Provide the [X, Y] coordinate of the cell's center where the given text is located.  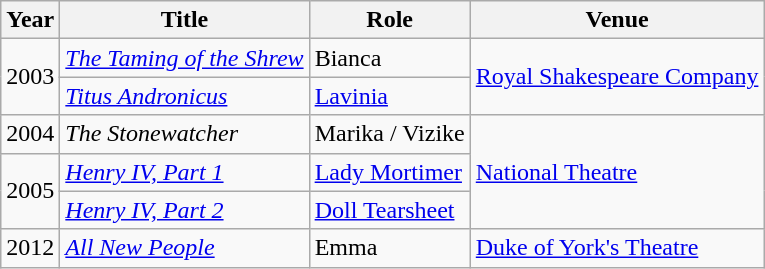
The Stonewatcher [184, 134]
National Theatre [617, 172]
2005 [30, 191]
Royal Shakespeare Company [617, 77]
2004 [30, 134]
Henry IV, Part 2 [184, 210]
Year [30, 20]
All New People [184, 248]
Role [390, 20]
Lady Mortimer [390, 172]
Title [184, 20]
Titus Andronicus [184, 96]
Venue [617, 20]
Doll Tearsheet [390, 210]
2012 [30, 248]
Lavinia [390, 96]
The Taming of the Shrew [184, 58]
Henry IV, Part 1 [184, 172]
2003 [30, 77]
Bianca [390, 58]
Duke of York's Theatre [617, 248]
Emma [390, 248]
Marika / Vizike [390, 134]
